Return (x, y) of the center of cell containing provided text 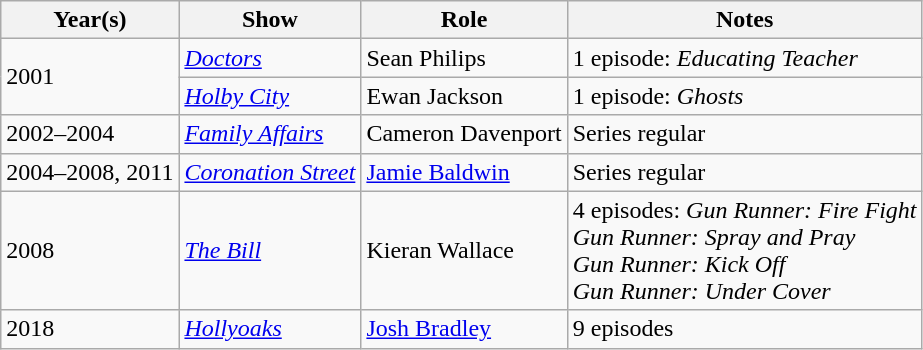
The Bill (270, 250)
2001 (90, 77)
9 episodes (744, 329)
Coronation Street (270, 172)
2008 (90, 250)
Notes (744, 20)
Family Affairs (270, 134)
2004–2008, 2011 (90, 172)
Hollyoaks (270, 329)
Ewan Jackson (464, 96)
2018 (90, 329)
Kieran Wallace (464, 250)
Show (270, 20)
4 episodes: Gun Runner: Fire FightGun Runner: Spray and PrayGun Runner: Kick OffGun Runner: Under Cover (744, 250)
Sean Philips (464, 58)
Josh Bradley (464, 329)
Cameron Davenport (464, 134)
Year(s) (90, 20)
Role (464, 20)
Holby City (270, 96)
1 episode: Educating Teacher (744, 58)
1 episode: Ghosts (744, 96)
2002–2004 (90, 134)
Doctors (270, 58)
Jamie Baldwin (464, 172)
